Capture the cell that displays the provided text and extract its [x, y] central coordinate. 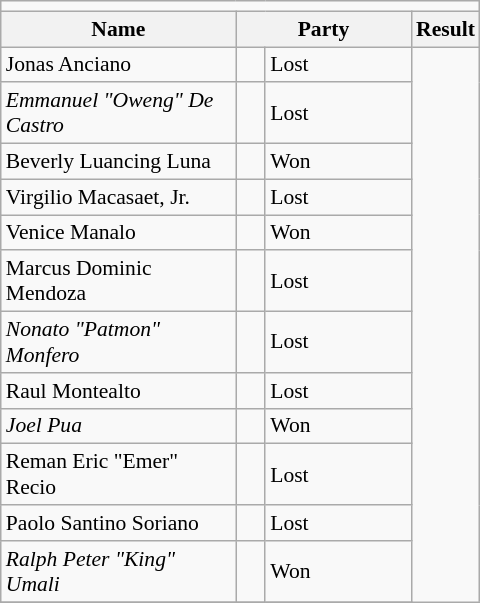
Emmanuel "Oweng" De Castro [118, 114]
Ralph Peter "King" Umali [118, 572]
Beverly Luancing Luna [118, 162]
Raul Montealto [118, 391]
Reman Eric "Emer" Recio [118, 474]
Party [324, 29]
Paolo Santino Soriano [118, 523]
Virgilio Macasaet, Jr. [118, 197]
Jonas Anciano [118, 65]
Marcus Dominic Mendoza [118, 282]
Name [118, 29]
Venice Manalo [118, 233]
Result [446, 29]
Joel Pua [118, 426]
Nonato "Patmon" Monfero [118, 342]
